Return (x, y) of the center of cell containing provided text 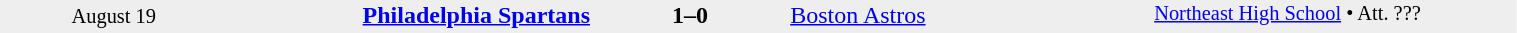
August 19 (114, 16)
1–0 (690, 15)
Boston Astros (971, 15)
Northeast High School • Att. ??? (1335, 16)
Philadelphia Spartans (410, 15)
